Provide the (x, y) coordinate of the cell's center where the given text is located.  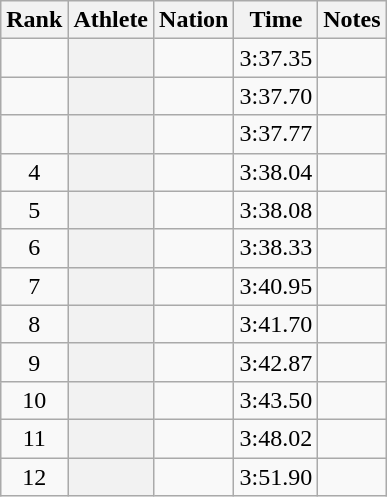
Notes (352, 20)
3:38.04 (276, 172)
10 (34, 400)
3:51.90 (276, 477)
3:38.33 (276, 248)
3:37.77 (276, 134)
5 (34, 210)
4 (34, 172)
Nation (194, 20)
Rank (34, 20)
Athlete (111, 20)
6 (34, 248)
3:43.50 (276, 400)
8 (34, 324)
3:40.95 (276, 286)
3:41.70 (276, 324)
3:37.35 (276, 58)
11 (34, 438)
3:37.70 (276, 96)
Time (276, 20)
12 (34, 477)
7 (34, 286)
3:38.08 (276, 210)
3:42.87 (276, 362)
9 (34, 362)
3:48.02 (276, 438)
